Return the [X, Y] coordinate for the center point of the cell that contains the specified text.  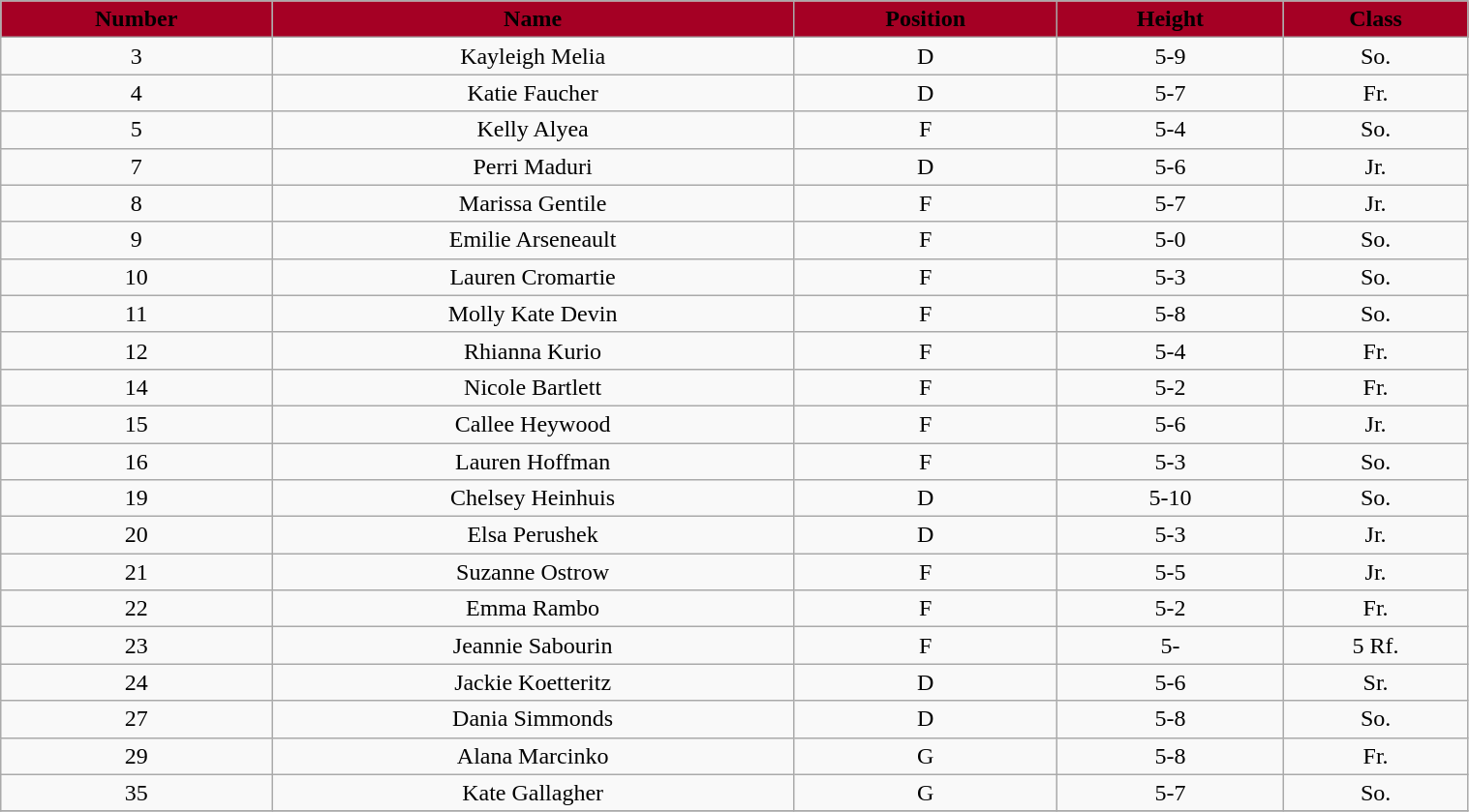
Kelly Alyea [533, 130]
5 [137, 130]
Elsa Perushek [533, 535]
20 [137, 535]
19 [137, 498]
Class [1375, 19]
Molly Kate Devin [533, 314]
Jeannie Sabourin [533, 646]
11 [137, 314]
23 [137, 646]
Perri Maduri [533, 166]
Kayleigh Melia [533, 56]
Jackie Koetteritz [533, 682]
5-0 [1170, 240]
9 [137, 240]
12 [137, 350]
22 [137, 609]
24 [137, 682]
Sr. [1375, 682]
5-9 [1170, 56]
10 [137, 277]
Kate Gallagher [533, 793]
8 [137, 203]
29 [137, 756]
Nicole Bartlett [533, 387]
Name [533, 19]
5 Rf. [1375, 646]
16 [137, 462]
5- [1170, 646]
Number [137, 19]
5-5 [1170, 572]
Lauren Cromartie [533, 277]
Marissa Gentile [533, 203]
Dania Simmonds [533, 719]
Callee Heywood [533, 424]
Suzanne Ostrow [533, 572]
Alana Marcinko [533, 756]
35 [137, 793]
Katie Faucher [533, 93]
Rhianna Kurio [533, 350]
5-10 [1170, 498]
14 [137, 387]
21 [137, 572]
7 [137, 166]
27 [137, 719]
Chelsey Heinhuis [533, 498]
3 [137, 56]
15 [137, 424]
Emma Rambo [533, 609]
4 [137, 93]
Height [1170, 19]
Position [926, 19]
Emilie Arseneault [533, 240]
Lauren Hoffman [533, 462]
